Return [x, y] of the center of cell containing provided text 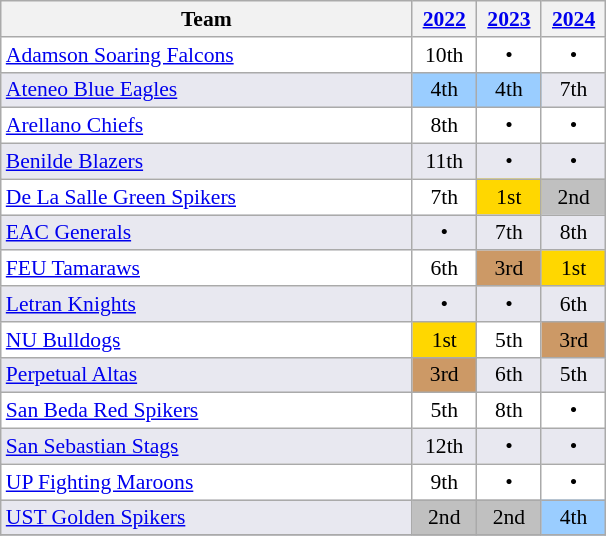
NU Bulldogs [206, 340]
10th [444, 55]
EAC Generals [206, 233]
De La Salle Green Spikers [206, 197]
2023 [510, 19]
12th [444, 447]
Adamson Soaring Falcons [206, 55]
Letran Knights [206, 304]
Ateneo Blue Eagles [206, 90]
FEU Tamaraws [206, 269]
San Sebastian Stags [206, 447]
2022 [444, 19]
Benilde Blazers [206, 162]
9th [444, 482]
Arellano Chiefs [206, 126]
11th [444, 162]
UST Golden Spikers [206, 518]
San Beda Red Spikers [206, 411]
UP Fighting Maroons [206, 482]
Perpetual Altas [206, 375]
2024 [574, 19]
Team [206, 19]
